From the cell containing the given text, extract its center point as [X, Y] coordinate. 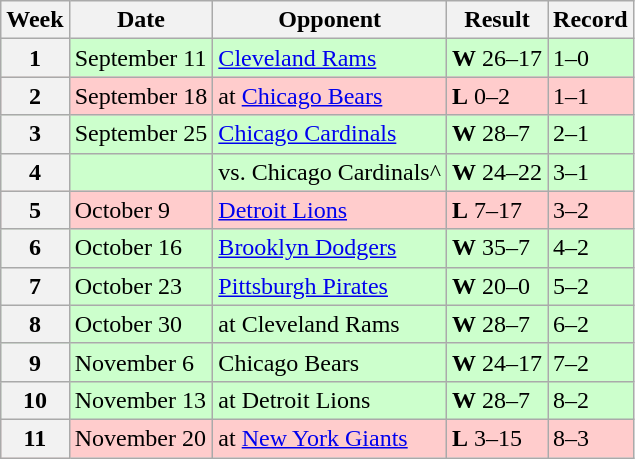
Cleveland Rams [330, 58]
7 [35, 286]
4–2 [591, 248]
2–1 [591, 134]
8–3 [591, 438]
1–0 [591, 58]
9 [35, 362]
3–2 [591, 210]
Result [496, 20]
November 20 [141, 438]
November 13 [141, 400]
Week [35, 20]
Chicago Bears [330, 362]
8 [35, 324]
Record [591, 20]
6–2 [591, 324]
1 [35, 58]
L 3–15 [496, 438]
8–2 [591, 400]
at Chicago Bears [330, 96]
November 6 [141, 362]
September 18 [141, 96]
10 [35, 400]
at Detroit Lions [330, 400]
W 20–0 [496, 286]
W 35–7 [496, 248]
October 30 [141, 324]
October 16 [141, 248]
Brooklyn Dodgers [330, 248]
Pittsburgh Pirates [330, 286]
7–2 [591, 362]
L 0–2 [496, 96]
2 [35, 96]
5–2 [591, 286]
W 24–17 [496, 362]
W 24–22 [496, 172]
September 25 [141, 134]
3–1 [591, 172]
Chicago Cardinals [330, 134]
Opponent [330, 20]
at New York Giants [330, 438]
October 9 [141, 210]
W 26–17 [496, 58]
L 7–17 [496, 210]
5 [35, 210]
at Cleveland Rams [330, 324]
11 [35, 438]
Date [141, 20]
6 [35, 248]
vs. Chicago Cardinals^ [330, 172]
1–1 [591, 96]
September 11 [141, 58]
4 [35, 172]
Detroit Lions [330, 210]
3 [35, 134]
October 23 [141, 286]
